Identify which cell holds the provided text, then report its (X, Y) central coordinate. 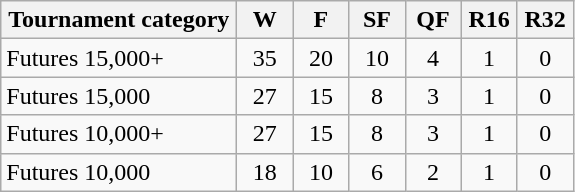
Futures 10,000 (119, 172)
F (321, 20)
2 (433, 172)
6 (377, 172)
QF (433, 20)
18 (265, 172)
R16 (489, 20)
35 (265, 58)
W (265, 20)
Futures 10,000+ (119, 134)
SF (377, 20)
Tournament category (119, 20)
Futures 15,000 (119, 96)
R32 (545, 20)
20 (321, 58)
Futures 15,000+ (119, 58)
4 (433, 58)
